Extract the (x, y) coordinate from the center of the cell holding the provided text.  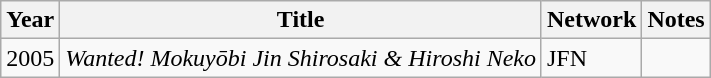
JFN (591, 58)
Notes (676, 20)
Wanted! Mokuyōbi Jin Shirosaki & Hiroshi Neko (301, 58)
Title (301, 20)
Year (30, 20)
2005 (30, 58)
Network (591, 20)
